For the text-containing cell, return its midpoint in (X, Y) coordinate format. 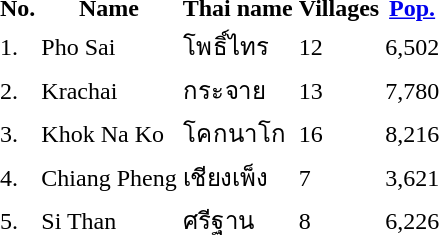
โคกนาโก (238, 134)
Pho Sai (109, 46)
Khok Na Ko (109, 134)
13 (338, 90)
16 (338, 134)
7 (338, 177)
12 (338, 46)
Chiang Pheng (109, 177)
โพธิ์ไทร (238, 46)
กระจาย (238, 90)
เชียงเพ็ง (238, 177)
Krachai (109, 90)
